From the cell containing the given text, extract its center point as (x, y) coordinate. 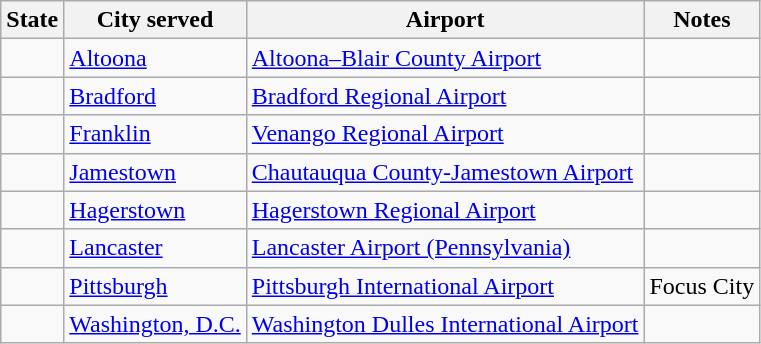
Jamestown (155, 172)
Bradford Regional Airport (445, 96)
Focus City (702, 286)
Pittsburgh (155, 286)
Lancaster (155, 248)
Airport (445, 20)
Altoona (155, 58)
Lancaster Airport (Pennsylvania) (445, 248)
City served (155, 20)
Bradford (155, 96)
Washington, D.C. (155, 324)
Venango Regional Airport (445, 134)
Franklin (155, 134)
Washington Dulles International Airport (445, 324)
Hagerstown Regional Airport (445, 210)
Chautauqua County-Jamestown Airport (445, 172)
Hagerstown (155, 210)
Notes (702, 20)
State (32, 20)
Altoona–Blair County Airport (445, 58)
Pittsburgh International Airport (445, 286)
